From the cell containing the given text, extract its center point as [X, Y] coordinate. 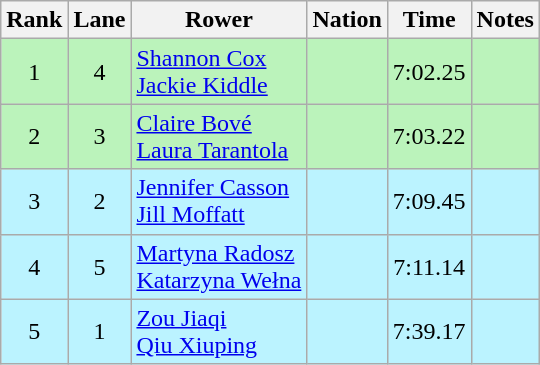
Claire BovéLaura Tarantola [219, 136]
7:39.17 [429, 332]
7:03.22 [429, 136]
Time [429, 20]
Nation [347, 20]
7:11.14 [429, 266]
Zou JiaqiQiu Xiuping [219, 332]
Rank [34, 20]
Martyna RadoszKatarzyna Wełna [219, 266]
Notes [505, 20]
7:09.45 [429, 202]
7:02.25 [429, 72]
Jennifer CassonJill Moffatt [219, 202]
Lane [100, 20]
Shannon CoxJackie Kiddle [219, 72]
Rower [219, 20]
